Search for the cell housing the specified text and yield its (x, y) center coordinate. 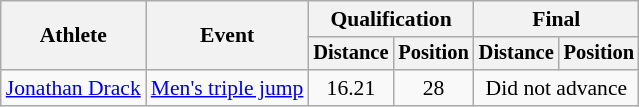
Jonathan Drack (74, 88)
Did not advance (556, 88)
28 (433, 88)
Event (228, 36)
Athlete (74, 36)
Final (556, 19)
16.21 (350, 88)
Qualification (390, 19)
Men's triple jump (228, 88)
